From the cell containing the given text, extract its center point as (x, y) coordinate. 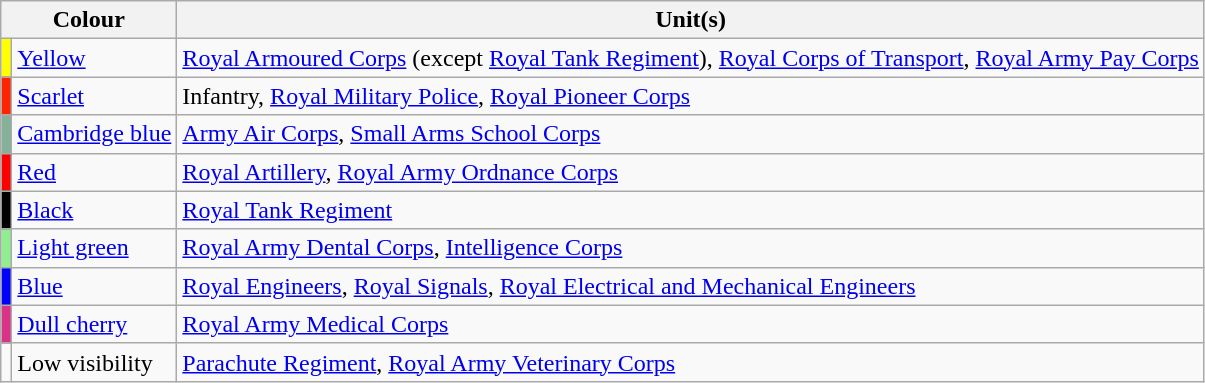
Unit(s) (691, 20)
Infantry, Royal Military Police, Royal Pioneer Corps (691, 96)
Scarlet (94, 96)
Red (94, 172)
Dull cherry (94, 324)
Royal Army Dental Corps, Intelligence Corps (691, 248)
Light green (94, 248)
Royal Army Medical Corps (691, 324)
Low visibility (94, 362)
Army Air Corps, Small Arms School Corps (691, 134)
Parachute Regiment, Royal Army Veterinary Corps (691, 362)
Blue (94, 286)
Royal Armoured Corps (except Royal Tank Regiment), Royal Corps of Transport, Royal Army Pay Corps (691, 58)
Royal Tank Regiment (691, 210)
Colour (89, 20)
Royal Artillery, Royal Army Ordnance Corps (691, 172)
Yellow (94, 58)
Royal Engineers, Royal Signals, Royal Electrical and Mechanical Engineers (691, 286)
Black (94, 210)
Cambridge blue (94, 134)
